Pinpoint the cell where the given text exists, returning its [X, Y] midpoint coordinate. 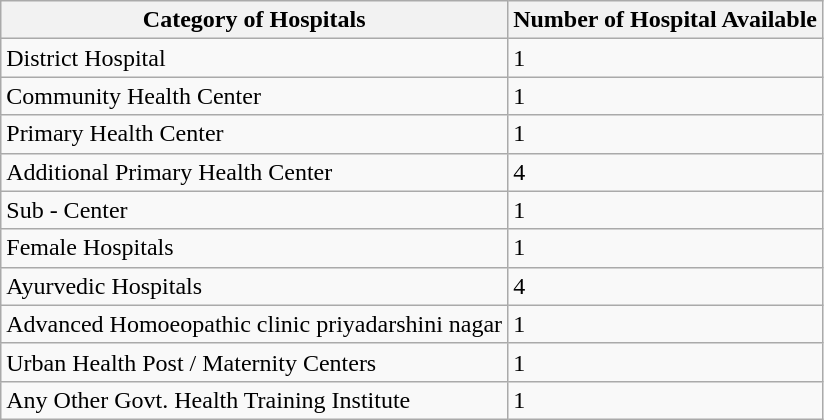
Category of Hospitals [254, 20]
District Hospital [254, 58]
Ayurvedic Hospitals [254, 286]
Primary Health Center [254, 134]
Sub - Center [254, 210]
Community Health Center [254, 96]
Number of Hospital Available [666, 20]
Female Hospitals [254, 248]
Any Other Govt. Health Training Institute [254, 400]
Advanced Homoeopathic clinic priyadarshini nagar [254, 324]
Urban Health Post / Maternity Centers [254, 362]
Additional Primary Health Center [254, 172]
